Identify which cell holds the provided text, then report its [x, y] central coordinate. 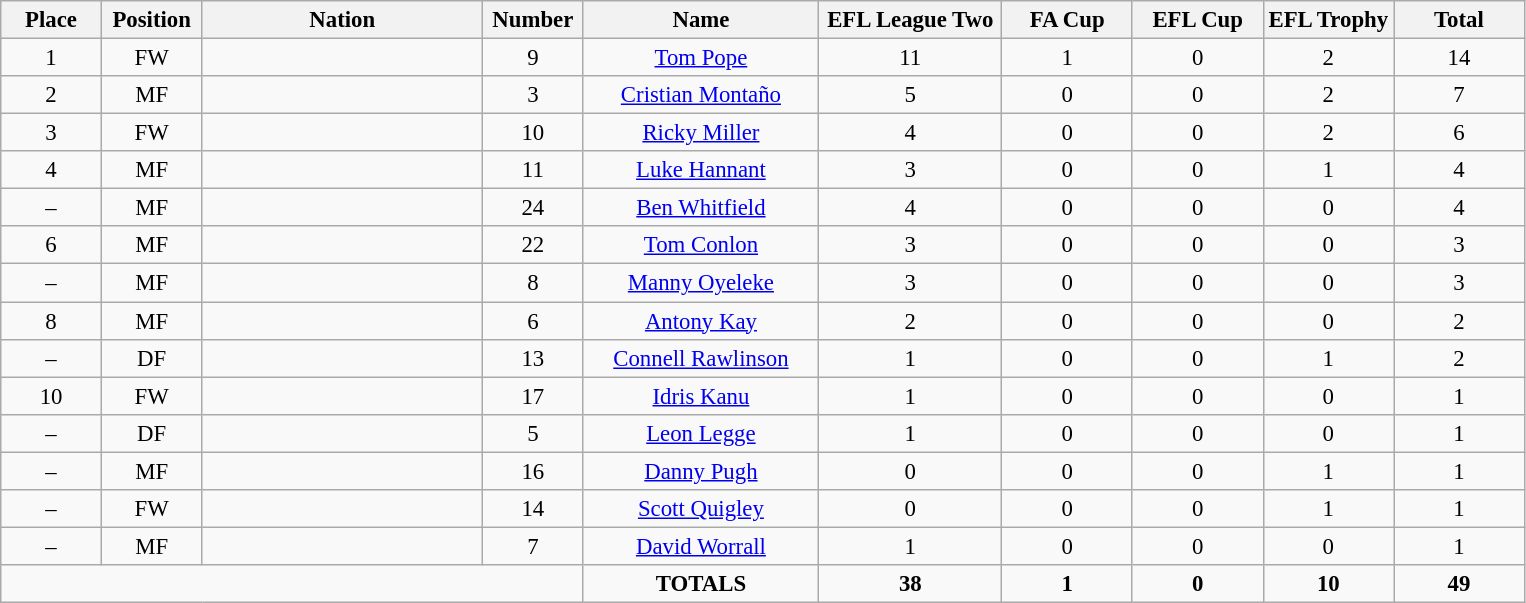
38 [910, 584]
EFL Cup [1198, 20]
Leon Legge [701, 433]
17 [534, 396]
13 [534, 358]
22 [534, 245]
Danny Pugh [701, 471]
EFL League Two [910, 20]
Number [534, 20]
Cristian Montaño [701, 95]
David Worrall [701, 546]
Ricky Miller [701, 133]
TOTALS [701, 584]
Idris Kanu [701, 396]
Place [52, 20]
Scott Quigley [701, 509]
Ben Whitfield [701, 208]
Luke Hannant [701, 170]
Position [152, 20]
16 [534, 471]
24 [534, 208]
Manny Oyeleke [701, 283]
FA Cup [1068, 20]
EFL Trophy [1328, 20]
49 [1460, 584]
Tom Conlon [701, 245]
Connell Rawlinson [701, 358]
Nation [342, 20]
Antony Kay [701, 321]
9 [534, 58]
Name [701, 20]
Total [1460, 20]
Tom Pope [701, 58]
